Find where the given text appears and provide that cell's center as [X, Y] coordinate. 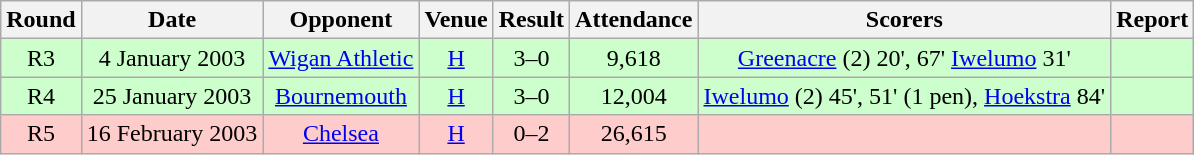
Opponent [341, 20]
Bournemouth [341, 96]
25 January 2003 [172, 96]
Greenacre (2) 20', 67' Iwelumo 31' [904, 58]
R3 [41, 58]
12,004 [634, 96]
R4 [41, 96]
16 February 2003 [172, 134]
Venue [456, 20]
26,615 [634, 134]
Date [172, 20]
0–2 [531, 134]
R5 [41, 134]
4 January 2003 [172, 58]
9,618 [634, 58]
Wigan Athletic [341, 58]
Result [531, 20]
Attendance [634, 20]
Iwelumo (2) 45', 51' (1 pen), Hoekstra 84' [904, 96]
Round [41, 20]
Scorers [904, 20]
Chelsea [341, 134]
Report [1152, 20]
